Pinpoint the cell where the given text exists, returning its (X, Y) midpoint coordinate. 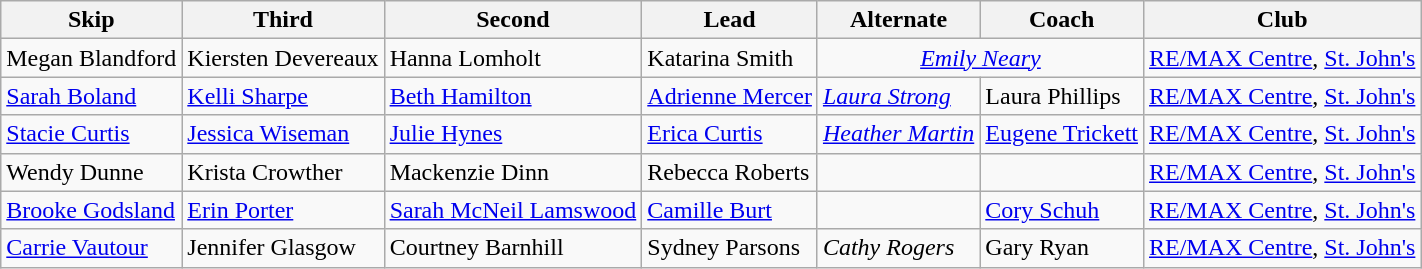
Carrie Vautour (92, 248)
Kelli Sharpe (283, 96)
Beth Hamilton (513, 96)
Jessica Wiseman (283, 134)
Lead (730, 20)
Katarina Smith (730, 58)
Cathy Rogers (898, 248)
Gary Ryan (1062, 248)
Second (513, 20)
Sydney Parsons (730, 248)
Camille Burt (730, 210)
Brooke Godsland (92, 210)
Kiersten Devereaux (283, 58)
Adrienne Mercer (730, 96)
Cory Schuh (1062, 210)
Heather Martin (898, 134)
Club (1282, 20)
Wendy Dunne (92, 172)
Julie Hynes (513, 134)
Megan Blandford (92, 58)
Jennifer Glasgow (283, 248)
Sarah McNeil Lamswood (513, 210)
Skip (92, 20)
Erica Curtis (730, 134)
Krista Crowther (283, 172)
Sarah Boland (92, 96)
Coach (1062, 20)
Mackenzie Dinn (513, 172)
Third (283, 20)
Rebecca Roberts (730, 172)
Alternate (898, 20)
Hanna Lomholt (513, 58)
Laura Strong (898, 96)
Erin Porter (283, 210)
Laura Phillips (1062, 96)
Stacie Curtis (92, 134)
Courtney Barnhill (513, 248)
Eugene Trickett (1062, 134)
Emily Neary (980, 58)
